Find where the given text appears and provide that cell's center as [X, Y] coordinate. 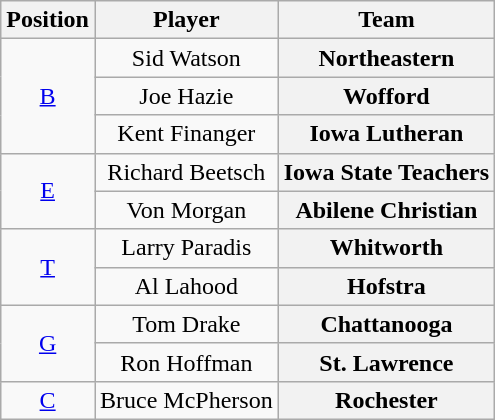
Wofford [386, 96]
G [48, 343]
Chattanooga [386, 324]
Kent Finanger [186, 134]
Bruce McPherson [186, 400]
Von Morgan [186, 210]
Whitworth [386, 248]
C [48, 400]
Larry Paradis [186, 248]
Iowa Lutheran [386, 134]
Ron Hoffman [186, 362]
T [48, 267]
Abilene Christian [386, 210]
St. Lawrence [386, 362]
B [48, 96]
Team [386, 20]
Sid Watson [186, 58]
Hofstra [386, 286]
Al Lahood [186, 286]
Rochester [386, 400]
Position [48, 20]
E [48, 191]
Richard Beetsch [186, 172]
Northeastern [386, 58]
Iowa State Teachers [386, 172]
Tom Drake [186, 324]
Player [186, 20]
Joe Hazie [186, 96]
